Return the (X, Y) coordinate for the center point of the cell that contains the specified text.  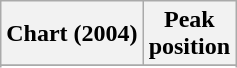
Chart (2004) (72, 34)
Peakposition (189, 34)
